Output the (X, Y) coordinate of the center of the cell containing the given text.  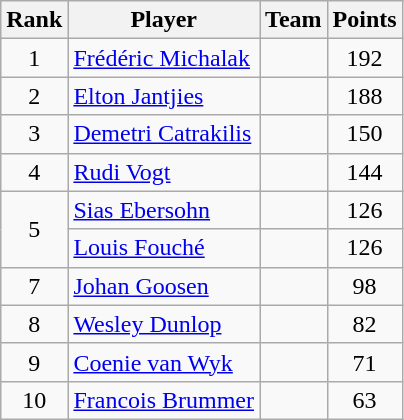
Rudi Vogt (164, 172)
Elton Jantjies (164, 96)
63 (364, 400)
Points (364, 20)
Louis Fouché (164, 248)
7 (34, 286)
98 (364, 286)
144 (364, 172)
2 (34, 96)
4 (34, 172)
Johan Goosen (164, 286)
Wesley Dunlop (164, 324)
Team (294, 20)
3 (34, 134)
82 (364, 324)
192 (364, 58)
71 (364, 362)
Player (164, 20)
9 (34, 362)
Coenie van Wyk (164, 362)
8 (34, 324)
188 (364, 96)
Sias Ebersohn (164, 210)
150 (364, 134)
Rank (34, 20)
Francois Brummer (164, 400)
Demetri Catrakilis (164, 134)
10 (34, 400)
5 (34, 229)
Frédéric Michalak (164, 58)
1 (34, 58)
